Scan for the cell matching the given text and deliver its (X, Y) coordinate at center. 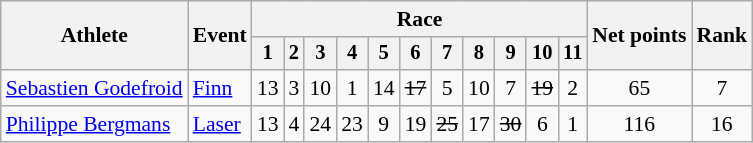
Philippe Bergmans (94, 124)
Finn (220, 88)
11 (572, 54)
24 (320, 124)
Race (420, 19)
8 (479, 54)
65 (639, 88)
Rank (722, 36)
Athlete (94, 36)
14 (384, 88)
116 (639, 124)
Laser (220, 124)
30 (511, 124)
Net points (639, 36)
Event (220, 36)
16 (722, 124)
25 (447, 124)
23 (352, 124)
Sebastien Godefroid (94, 88)
